Extract the [x, y] coordinate from the center of the cell holding the provided text.  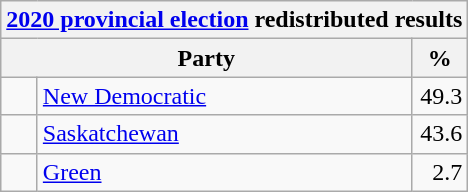
% [440, 58]
43.6 [440, 134]
Party [206, 58]
2.7 [440, 172]
Green [224, 172]
New Democratic [224, 96]
Saskatchewan [224, 134]
49.3 [440, 96]
2020 provincial election redistributed results [234, 20]
